Determine the (x, y) coordinate at the center of the cell enclosing the given text.  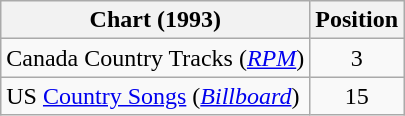
US Country Songs (Billboard) (156, 96)
15 (357, 96)
Canada Country Tracks (RPM) (156, 58)
3 (357, 58)
Position (357, 20)
Chart (1993) (156, 20)
